Extract the (x, y) coordinate from the center of the cell holding the provided text.  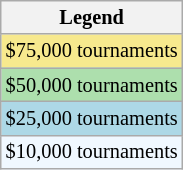
Legend (92, 17)
$10,000 tournaments (92, 152)
$25,000 tournaments (92, 118)
$75,000 tournaments (92, 51)
$50,000 tournaments (92, 85)
